Find where the given text appears and provide that cell's center as (x, y) coordinate. 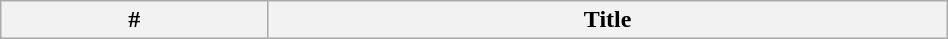
Title (608, 20)
# (134, 20)
